Locate the cell with the specified text and output its (x, y) center coordinate. 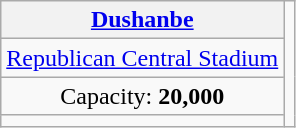
Capacity: 20,000 (142, 96)
Dushanbe (142, 20)
Republican Central Stadium (142, 58)
